Capture the cell that displays the provided text and extract its [x, y] central coordinate. 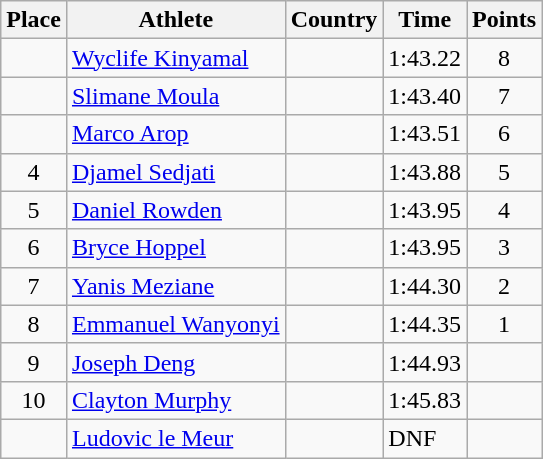
Slimane Moula [176, 96]
Athlete [176, 20]
DNF [425, 438]
Ludovic le Meur [176, 438]
1:44.93 [425, 362]
Daniel Rowden [176, 210]
Time [425, 20]
Bryce Hoppel [176, 248]
9 [34, 362]
1:43.88 [425, 172]
Marco Arop [176, 134]
1:43.51 [425, 134]
Emmanuel Wanyonyi [176, 324]
1:44.30 [425, 286]
Joseph Deng [176, 362]
1:44.35 [425, 324]
1:43.22 [425, 58]
Country [334, 20]
3 [504, 248]
Yanis Meziane [176, 286]
Place [34, 20]
Wyclife Kinyamal [176, 58]
1 [504, 324]
Djamel Sedjati [176, 172]
Points [504, 20]
Clayton Murphy [176, 400]
1:43.40 [425, 96]
1:45.83 [425, 400]
10 [34, 400]
2 [504, 286]
